From the cell containing the given text, extract its center point as (X, Y) coordinate. 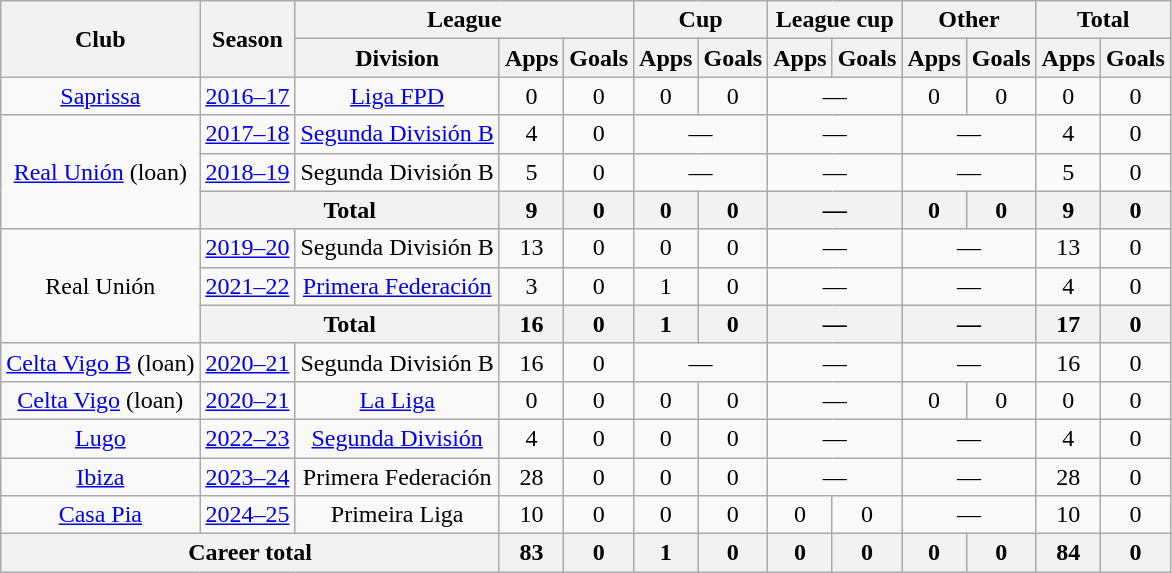
Career total (250, 553)
2017–18 (248, 134)
Lugo (100, 438)
Segunda División (397, 438)
Real Unión (100, 286)
Liga FPD (397, 96)
League cup (835, 20)
Saprissa (100, 96)
Celta Vigo B (loan) (100, 362)
Casa Pia (100, 515)
2023–24 (248, 477)
Other (969, 20)
Ibiza (100, 477)
2024–25 (248, 515)
Division (397, 58)
Cup (701, 20)
17 (1068, 324)
Primeira Liga (397, 515)
Season (248, 39)
83 (531, 553)
2022–23 (248, 438)
2016–17 (248, 96)
2018–19 (248, 172)
La Liga (397, 400)
League (464, 20)
84 (1068, 553)
2021–22 (248, 286)
Celta Vigo (loan) (100, 400)
2019–20 (248, 248)
Club (100, 39)
3 (531, 286)
Real Unión (loan) (100, 172)
